Extract the [X, Y] coordinate from the center of the cell holding the provided text.  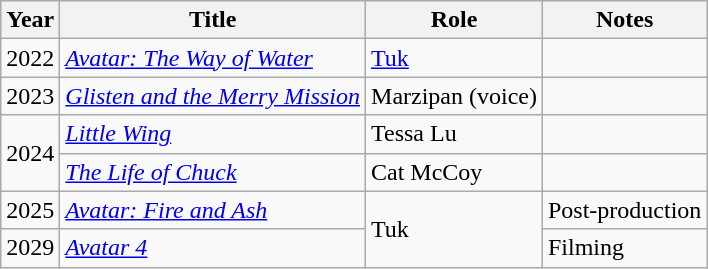
2023 [30, 96]
Role [454, 20]
2025 [30, 210]
2022 [30, 58]
Avatar: The Way of Water [213, 58]
Cat McCoy [454, 172]
Filming [624, 248]
Avatar 4 [213, 248]
The Life of Chuck [213, 172]
Avatar: Fire and Ash [213, 210]
Post-production [624, 210]
Little Wing [213, 134]
Year [30, 20]
2024 [30, 153]
Title [213, 20]
Marzipan (voice) [454, 96]
Tessa Lu [454, 134]
Notes [624, 20]
Glisten and the Merry Mission [213, 96]
2029 [30, 248]
